From the cell containing the given text, extract its center point as (x, y) coordinate. 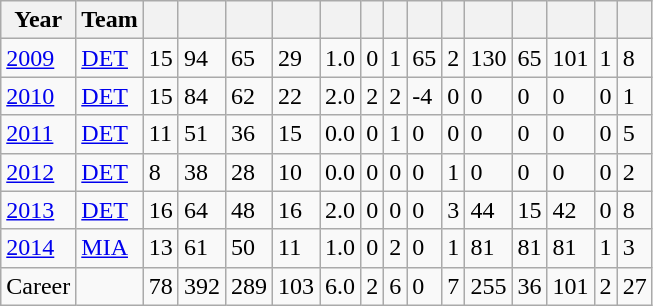
MIA (110, 248)
6 (396, 286)
5 (634, 134)
42 (570, 210)
22 (296, 96)
78 (160, 286)
7 (454, 286)
6.0 (340, 286)
29 (296, 58)
64 (202, 210)
2014 (38, 248)
94 (202, 58)
44 (488, 210)
130 (488, 58)
62 (248, 96)
51 (202, 134)
Team (110, 20)
27 (634, 286)
2010 (38, 96)
Year (38, 20)
2012 (38, 172)
38 (202, 172)
84 (202, 96)
255 (488, 286)
48 (248, 210)
2013 (38, 210)
103 (296, 286)
Career (38, 286)
28 (248, 172)
392 (202, 286)
10 (296, 172)
50 (248, 248)
289 (248, 286)
2009 (38, 58)
2011 (38, 134)
61 (202, 248)
13 (160, 248)
-4 (424, 96)
